Capture the cell that displays the provided text and extract its (x, y) central coordinate. 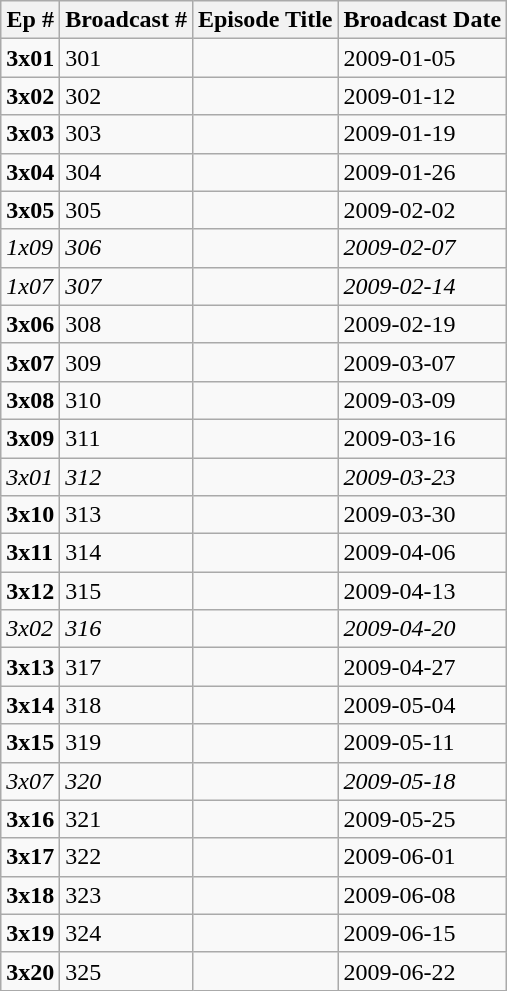
2009-06-01 (422, 857)
3x13 (30, 667)
2009-03-30 (422, 515)
3x03 (30, 134)
1x07 (30, 286)
3x04 (30, 172)
2009-01-12 (422, 96)
3x08 (30, 400)
2009-02-02 (422, 210)
2009-02-19 (422, 324)
310 (126, 400)
322 (126, 857)
2009-04-27 (422, 667)
2009-06-08 (422, 895)
2009-05-25 (422, 819)
319 (126, 743)
304 (126, 172)
2009-03-07 (422, 362)
309 (126, 362)
2009-04-20 (422, 629)
2009-03-16 (422, 438)
301 (126, 58)
2009-06-22 (422, 971)
3x06 (30, 324)
3x10 (30, 515)
317 (126, 667)
2009-05-11 (422, 743)
320 (126, 781)
2009-02-07 (422, 248)
3x09 (30, 438)
303 (126, 134)
2009-05-18 (422, 781)
3x12 (30, 591)
2009-02-14 (422, 286)
Episode Title (265, 20)
312 (126, 477)
2009-01-05 (422, 58)
3x19 (30, 933)
315 (126, 591)
2009-05-04 (422, 705)
2009-04-06 (422, 553)
3x18 (30, 895)
305 (126, 210)
325 (126, 971)
323 (126, 895)
308 (126, 324)
314 (126, 553)
302 (126, 96)
3x05 (30, 210)
324 (126, 933)
2009-01-26 (422, 172)
307 (126, 286)
316 (126, 629)
2009-01-19 (422, 134)
Broadcast # (126, 20)
2009-03-09 (422, 400)
318 (126, 705)
2009-06-15 (422, 933)
3x14 (30, 705)
311 (126, 438)
3x15 (30, 743)
Broadcast Date (422, 20)
313 (126, 515)
3x16 (30, 819)
321 (126, 819)
3x20 (30, 971)
3x11 (30, 553)
1x09 (30, 248)
Ep # (30, 20)
306 (126, 248)
2009-03-23 (422, 477)
3x17 (30, 857)
2009-04-13 (422, 591)
